Locate the cell with the specified text and output its [x, y] center coordinate. 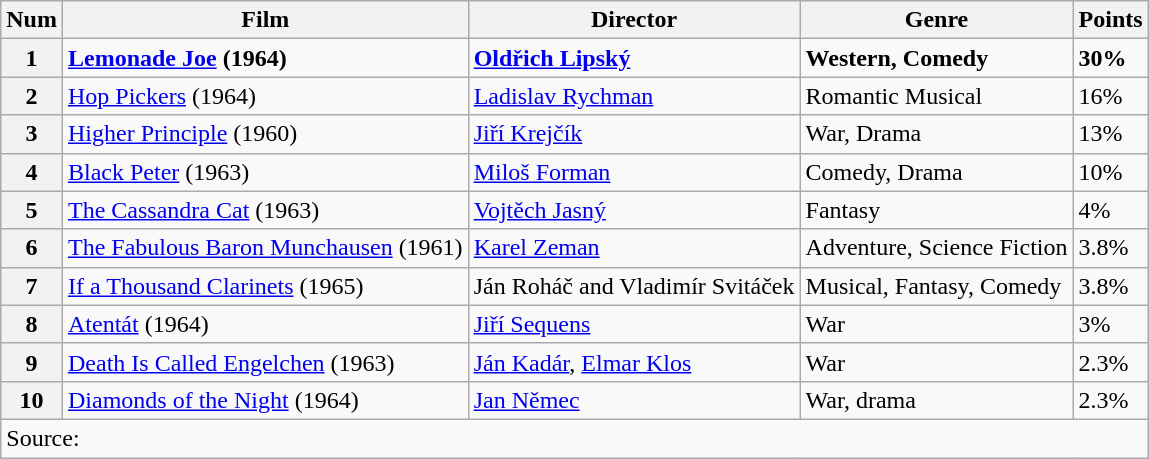
War, Drama [936, 134]
Oldřich Lipský [634, 58]
1 [32, 58]
4 [32, 172]
Higher Principle (1960) [265, 134]
Jiří Sequens [634, 324]
Jiří Krejčík [634, 134]
10 [32, 400]
Romantic Musical [936, 96]
6 [32, 248]
3 [32, 134]
Miloš Forman [634, 172]
Hop Pickers (1964) [265, 96]
Jan Němec [634, 400]
Musical, Fantasy, Comedy [936, 286]
13% [1110, 134]
The Fabulous Baron Munchausen (1961) [265, 248]
Genre [936, 20]
Ladislav Rychman [634, 96]
Black Peter (1963) [265, 172]
16% [1110, 96]
Source: [574, 438]
Ján Roháč and Vladimír Svitáček [634, 286]
30% [1110, 58]
Points [1110, 20]
Lemonade Joe (1964) [265, 58]
Western, Comedy [936, 58]
10% [1110, 172]
Vojtěch Jasný [634, 210]
Adventure, Science Fiction [936, 248]
Karel Zeman [634, 248]
9 [32, 362]
If a Thousand Clarinets (1965) [265, 286]
Director [634, 20]
Diamonds of the Night (1964) [265, 400]
4% [1110, 210]
Fantasy [936, 210]
5 [32, 210]
Ján Kadár, Elmar Klos [634, 362]
2 [32, 96]
Death Is Called Engelchen (1963) [265, 362]
7 [32, 286]
The Cassandra Cat (1963) [265, 210]
Film [265, 20]
3% [1110, 324]
Comedy, Drama [936, 172]
Num [32, 20]
8 [32, 324]
Atentát (1964) [265, 324]
War, drama [936, 400]
